Extract the [x, y] coordinate from the center of the cell holding the provided text.  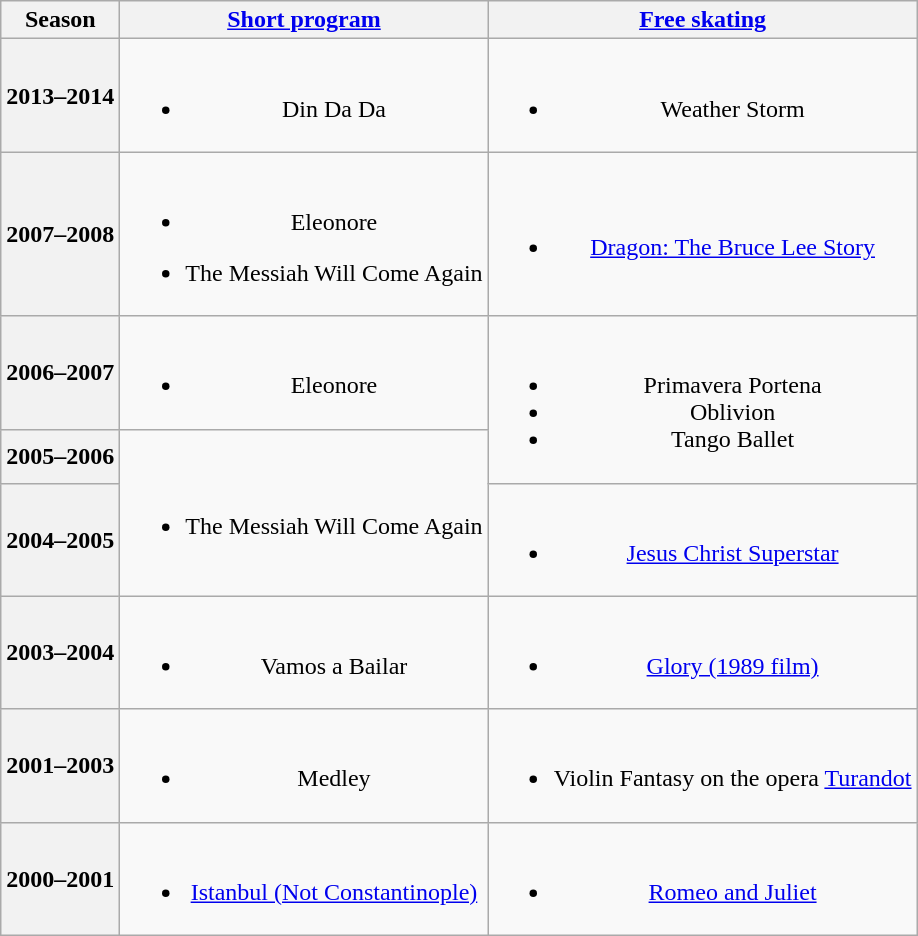
Medley [304, 766]
Eleonore [304, 372]
The Messiah Will Come Again [304, 512]
Romeo and Juliet [702, 878]
2000–2001 [60, 878]
Violin Fantasy on the opera Turandot [702, 766]
Season [60, 20]
Dragon: The Bruce Lee Story [702, 234]
2004–2005 [60, 540]
Eleonore The Messiah Will Come Again [304, 234]
Istanbul (Not Constantinople) [304, 878]
2001–2003 [60, 766]
Glory (1989 film) [702, 652]
Short program [304, 20]
Weather Storm [702, 96]
2006–2007 [60, 372]
Din Da Da [304, 96]
Primavera PortenaOblivionTango Ballet [702, 400]
2003–2004 [60, 652]
Jesus Christ Superstar [702, 540]
Vamos a Bailar [304, 652]
2005–2006 [60, 456]
Free skating [702, 20]
2013–2014 [60, 96]
2007–2008 [60, 234]
